Extract the [X, Y] coordinate from the center of the cell holding the provided text.  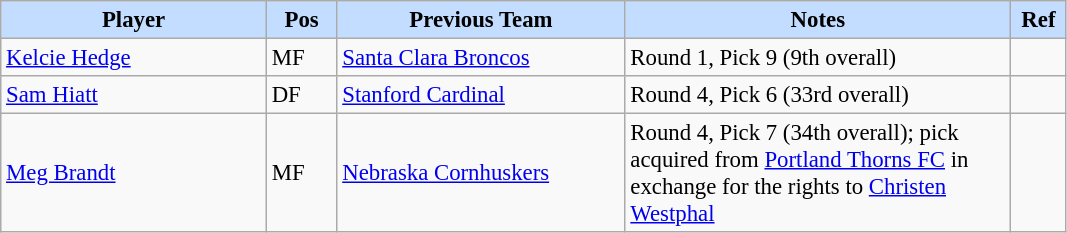
Sam Hiatt [134, 95]
Ref [1039, 20]
Kelcie Hedge [134, 58]
Round 4, Pick 7 (34th overall); pick acquired from Portland Thorns FC in exchange for the rights to Christen Westphal [818, 174]
Stanford Cardinal [481, 95]
DF [302, 95]
Round 1, Pick 9 (9th overall) [818, 58]
Santa Clara Broncos [481, 58]
Nebraska Cornhuskers [481, 174]
Pos [302, 20]
Notes [818, 20]
Meg Brandt [134, 174]
Player [134, 20]
Round 4, Pick 6 (33rd overall) [818, 95]
Previous Team [481, 20]
